Scan for the cell matching the given text and deliver its (X, Y) coordinate at center. 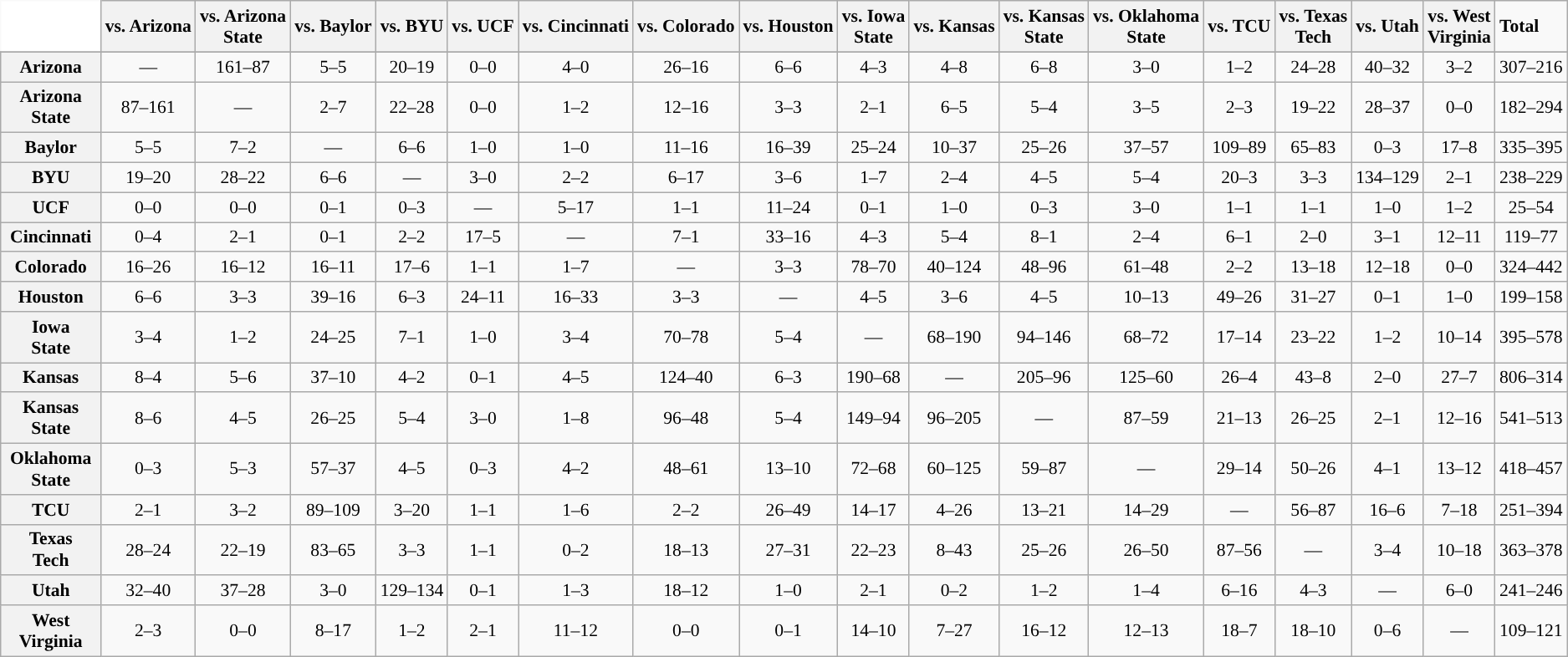
4–8 (953, 67)
205–96 (1044, 378)
vs. BYU (412, 27)
28–24 (149, 550)
6–5 (953, 107)
109–121 (1531, 630)
16–26 (149, 267)
324–442 (1531, 267)
89–109 (333, 510)
22–19 (243, 550)
11–12 (575, 630)
70–78 (686, 338)
KansasState (51, 418)
68–72 (1146, 338)
418–457 (1531, 470)
37–57 (1146, 148)
TexasTech (51, 550)
96–48 (686, 418)
IowaState (51, 338)
24–11 (483, 297)
Colorado (51, 267)
129–134 (412, 591)
3–1 (1387, 237)
60–125 (953, 470)
vs. ArizonaState (243, 27)
241–246 (1531, 591)
vs. Arizona (149, 27)
78–70 (874, 267)
8–4 (149, 378)
190–68 (874, 378)
17–14 (1239, 338)
125–60 (1146, 378)
OklahomaState (51, 470)
251–394 (1531, 510)
16–39 (789, 148)
96–205 (953, 418)
26–16 (686, 67)
61–48 (1146, 267)
26–50 (1146, 550)
17–5 (483, 237)
Kansas (51, 378)
12–18 (1387, 267)
541–513 (1531, 418)
40–124 (953, 267)
24–25 (333, 338)
14–17 (874, 510)
40–32 (1387, 67)
5–6 (243, 378)
0–6 (1387, 630)
27–7 (1459, 378)
5–3 (243, 470)
19–22 (1313, 107)
Total (1531, 27)
87–161 (149, 107)
14–10 (874, 630)
1–8 (575, 418)
11–24 (789, 207)
24–28 (1313, 67)
4–1 (1387, 470)
26–4 (1239, 378)
48–96 (1044, 267)
10–37 (953, 148)
21–13 (1239, 418)
Houston (51, 297)
806–314 (1531, 378)
335–395 (1531, 148)
161–87 (243, 67)
16–33 (575, 297)
13–12 (1459, 470)
8–43 (953, 550)
48–61 (686, 470)
WestVirginia (51, 630)
18–12 (686, 591)
4–0 (575, 67)
10–18 (1459, 550)
56–87 (1313, 510)
29–14 (1239, 470)
16–11 (333, 267)
13–21 (1044, 510)
Cincinnati (51, 237)
28–22 (243, 178)
37–10 (333, 378)
13–18 (1313, 267)
vs. Cincinnati (575, 27)
12–13 (1146, 630)
94–146 (1044, 338)
0–4 (149, 237)
vs. Colorado (686, 27)
22–23 (874, 550)
7–2 (243, 148)
10–14 (1459, 338)
39–16 (333, 297)
vs. WestVirginia (1459, 27)
20–19 (412, 67)
4–26 (953, 510)
68–190 (953, 338)
87–59 (1146, 418)
238–229 (1531, 178)
124–40 (686, 378)
49–26 (1239, 297)
33–16 (789, 237)
UCF (51, 207)
17–8 (1459, 148)
vs. Utah (1387, 27)
1–4 (1146, 591)
6–16 (1239, 591)
17–6 (412, 267)
2–7 (333, 107)
50–26 (1313, 470)
72–68 (874, 470)
BYU (51, 178)
182–294 (1531, 107)
65–83 (1313, 148)
8–17 (333, 630)
31–27 (1313, 297)
7–27 (953, 630)
3–5 (1146, 107)
6–0 (1459, 591)
307–216 (1531, 67)
vs. IowaState (874, 27)
22–28 (412, 107)
6–8 (1044, 67)
TCU (51, 510)
199–158 (1531, 297)
1–3 (575, 591)
18–7 (1239, 630)
vs. OklahomaState (1146, 27)
13–10 (789, 470)
5–17 (575, 207)
Arizona (51, 67)
18–10 (1313, 630)
57–37 (333, 470)
Baylor (51, 148)
83–65 (333, 550)
ArizonaState (51, 107)
1–6 (575, 510)
vs. TexasTech (1313, 27)
8–1 (1044, 237)
vs. UCF (483, 27)
19–20 (149, 178)
43–8 (1313, 378)
12–11 (1459, 237)
vs. KansasState (1044, 27)
6–17 (686, 178)
vs. Kansas (953, 27)
27–31 (789, 550)
23–22 (1313, 338)
32–40 (149, 591)
363–378 (1531, 550)
11–16 (686, 148)
149–94 (874, 418)
395–578 (1531, 338)
8–6 (149, 418)
26–49 (789, 510)
87–56 (1239, 550)
3–20 (412, 510)
vs. Houston (789, 27)
Utah (51, 591)
119–77 (1531, 237)
109–89 (1239, 148)
37–28 (243, 591)
16–6 (1387, 510)
25–24 (874, 148)
vs. TCU (1239, 27)
7–18 (1459, 510)
20–3 (1239, 178)
18–13 (686, 550)
10–13 (1146, 297)
vs. Baylor (333, 27)
6–1 (1239, 237)
14–29 (1146, 510)
134–129 (1387, 178)
28–37 (1387, 107)
25–54 (1531, 207)
59–87 (1044, 470)
